Search for the cell housing the specified text and yield its [X, Y] center coordinate. 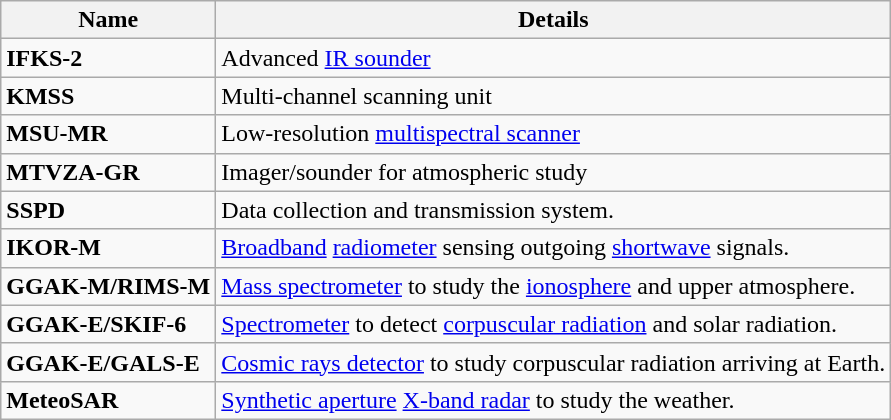
IFKS-2 [108, 58]
GGAK-E/SKIF-6 [108, 324]
Cosmic rays detector to study corpuscular radiation arriving at Earth. [554, 362]
Details [554, 20]
Imager/sounder for atmospheric study [554, 172]
GGAK-E/GALS-E [108, 362]
Name [108, 20]
Broadband radiometer sensing outgoing shortwave signals. [554, 248]
MeteoSAR [108, 400]
IKOR-M [108, 248]
Data collection and transmission system. [554, 210]
SSPD [108, 210]
Advanced IR sounder [554, 58]
Low-resolution multispectral scanner [554, 134]
GGAK-M/RIMS-M [108, 286]
Synthetic aperture X-band radar to study the weather. [554, 400]
KMSS [108, 96]
Mass spectrometer to study the ionosphere and upper atmosphere. [554, 286]
Spectrometer to detect corpuscular radiation and solar radiation. [554, 324]
MSU-MR [108, 134]
Multi-channel scanning unit [554, 96]
MTVZA-GR [108, 172]
